Return (X, Y) of the center of cell containing provided text 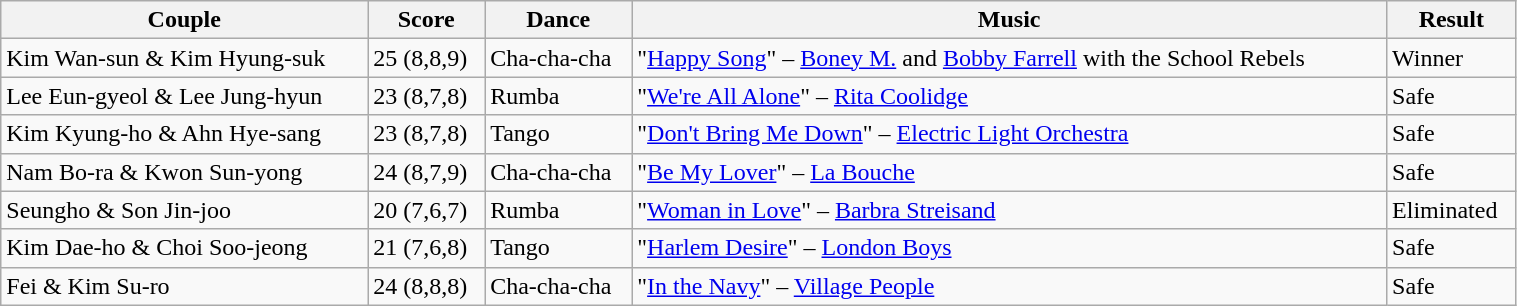
Kim Kyung-ho & Ahn Hye-sang (184, 134)
Couple (184, 20)
20 (7,6,7) (426, 210)
Dance (558, 20)
"Happy Song" – Boney M. and Bobby Farrell with the School Rebels (1010, 58)
"Be My Lover" – La Bouche (1010, 172)
"Don't Bring Me Down" – Electric Light Orchestra (1010, 134)
24 (8,7,9) (426, 172)
"Woman in Love" – Barbra Streisand (1010, 210)
25 (8,8,9) (426, 58)
Winner (1452, 58)
"We're All Alone" – Rita Coolidge (1010, 96)
Nam Bo-ra & Kwon Sun-yong (184, 172)
24 (8,8,8) (426, 286)
Kim Wan-sun & Kim Hyung-suk (184, 58)
Seungho & Son Jin-joo (184, 210)
"In the Navy" – Village People (1010, 286)
21 (7,6,8) (426, 248)
"Harlem Desire" – London Boys (1010, 248)
Score (426, 20)
Music (1010, 20)
Fei & Kim Su-ro (184, 286)
Kim Dae-ho & Choi Soo-jeong (184, 248)
Result (1452, 20)
Lee Eun-gyeol & Lee Jung-hyun (184, 96)
Eliminated (1452, 210)
